Scan for the cell matching the given text and deliver its [x, y] coordinate at center. 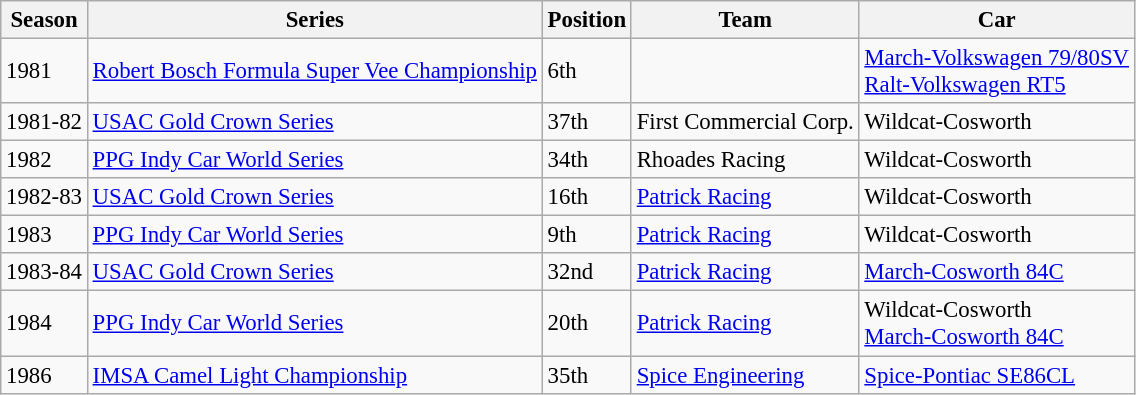
1986 [44, 375]
35th [586, 375]
1981 [44, 72]
16th [586, 197]
1982 [44, 160]
6th [586, 72]
Wildcat-CosworthMarch-Cosworth 84C [996, 324]
1981-82 [44, 122]
Spice-Pontiac SE86CL [996, 375]
1982-83 [44, 197]
March-Cosworth 84C [996, 273]
Robert Bosch Formula Super Vee Championship [314, 72]
1984 [44, 324]
IMSA Camel Light Championship [314, 375]
First Commercial Corp. [745, 122]
34th [586, 160]
37th [586, 122]
Rhoades Racing [745, 160]
Team [745, 20]
1983 [44, 235]
32nd [586, 273]
Car [996, 20]
Series [314, 20]
20th [586, 324]
March-Volkswagen 79/80SVRalt-Volkswagen RT5 [996, 72]
Position [586, 20]
9th [586, 235]
Season [44, 20]
Spice Engineering [745, 375]
1983-84 [44, 273]
